Locate the cell with the specified text and output its (x, y) center coordinate. 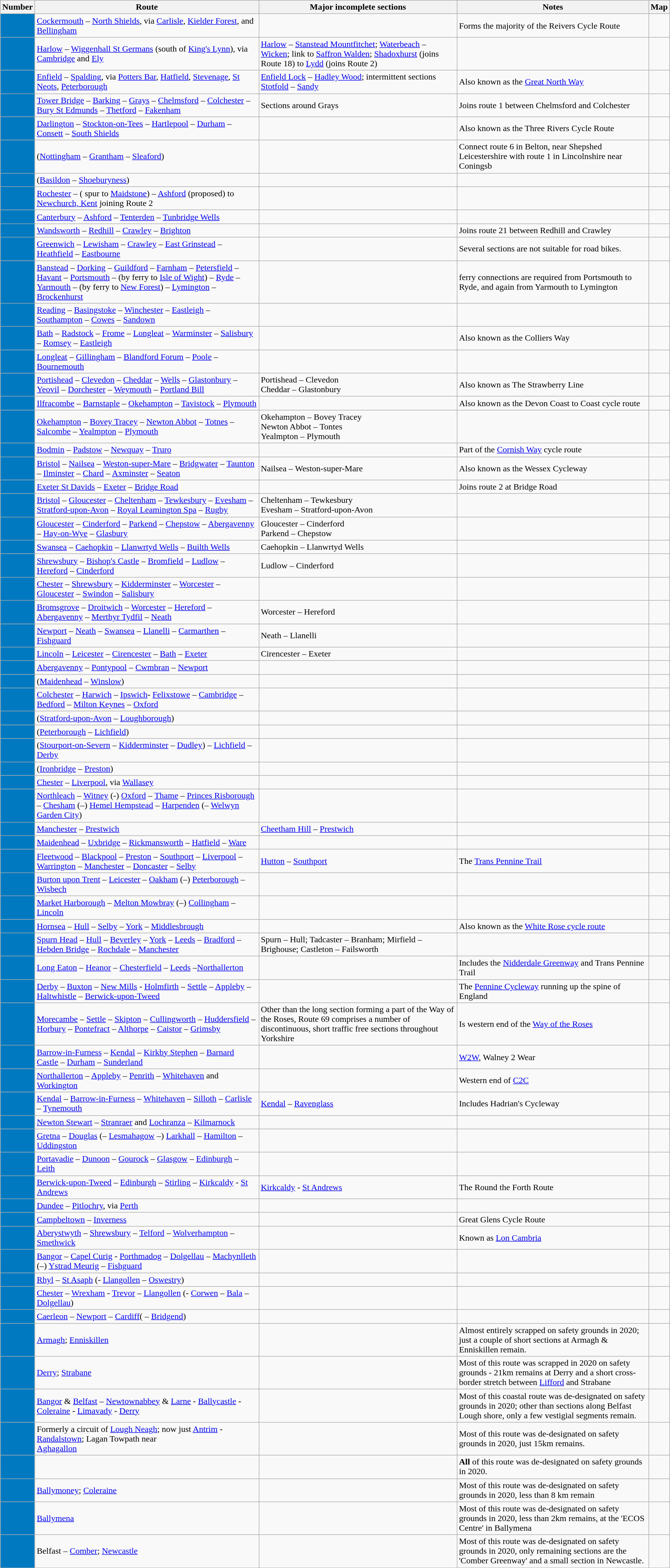
Longleat – Gillingham – Blandford Forum – Poole – Bournemouth (147, 362)
Harlow – Stanstead Mountfitchet; Waterbeach – Wicken; link to Saffron Walden; Shadoxhurst (joins Route 18) to Lydd (joins Route 2) (358, 54)
Joins route 21 between Redhill and Crawley (553, 230)
Also known as The Strawberry Line (553, 385)
ferry connections are required from Portsmouth to Ryde, and again from Yarmouth to Lymington (553, 282)
Forms the majority of the Reivers Cycle Route (553, 26)
Ballymena (147, 1518)
Belfast – Comber; Newcastle (147, 1551)
Derry; Strabane (147, 1373)
All of this route was de-designated on safety grounds in 2020. (553, 1467)
Burton upon Trent – Leicester – Oakham (–) Peterborough – Wisbech (147, 884)
Bristol – Nailsea – Weston-super-Mare – Bridgwater – Taunton – Ilminster – Chard – Axminster – Seaton (147, 468)
Known as Lon Cambria (553, 1238)
Bristol – Gloucester – Cheltenham – Tewkesbury – Evesham – Stratford-upon-Avon – Royal Leamington Spa – Rugby (147, 505)
Maidenhead – Uxbridge – Rickmansworth – Hatfield – Ware (147, 842)
(Nottingham – Grantham – Sleaford) (147, 157)
Map (659, 7)
(Basildon – Shoeburyness) (147, 180)
Joins route 2 at Bridge Road (553, 487)
Gloucester – Cinderford – Parkend – Chepstow – Abergavenny – Hay-on-Wye – Glasbury (147, 529)
Aberystwyth – Shrewsbury – Telford – Wolverhampton – Smethwick (147, 1238)
Ludlow – Cinderford (358, 565)
Kendal – Ravenglass (358, 1104)
Rhyl – St Asaph (- Llangollen – Oswestry) (147, 1280)
Great Glens Cycle Route (553, 1219)
Reading – Basingstoke – Winchester – Eastleigh – Southampton – Cowes – Sandown (147, 315)
Caerleon – Newport – Cardiff( – Bridgend) (147, 1317)
Harlow – Wiggenhall St Germans (south of King's Lynn), via Cambridge and Ely (147, 54)
Enfield – Spalding, via Potters Bar, Hatfield, Stevenage, St Neots, Peterborough (147, 82)
Lincoln – Leicester – Cirencester – Bath – Exeter (147, 654)
Kirkcaldy - St Andrews (358, 1187)
Colchester – Harwich – Ipswich- Felixstowe – Cambridge – Bedford – Milton Keynes – Oxford (147, 700)
Sections around Grays (358, 105)
Neath – Llanelli (358, 635)
Market Harborough – Melton Mowbray (–) Collingham – Lincoln (147, 908)
Most of this route was de-designated on safety grounds in 2020, just 15km remains. (553, 1439)
Portishead – Clevedon – Cheddar – Wells – Glastonbury – Yeovil – Dorchester – Weymouth – Portland Bill (147, 385)
Darlington – Stockton-on-Tees – Hartlepool – Durham – Consett – South Shields (147, 128)
Route (147, 7)
Bath – Radstock – Frome – Longleat – Warminster – Salisbury – Romsey – Eastleigh (147, 338)
Most of this route was de-designated on safety grounds in 2020, less than 2km remains, at the 'ECOS Centre' in Ballymena (553, 1518)
Ilfracombe – Barnstaple – Okehampton – Tavistock – Plymouth (147, 403)
Derby – Buxton – New Mills - Holmfirth – Settle – Appleby – Haltwhistle – Berwick-upon-Tweed (147, 991)
The Trans Pennine Trail (553, 861)
(Stourport-on-Severn – Kidderminster – Dudley) – Lichfield – Derby (147, 750)
Tower Bridge – Barking – Grays – Chelmsford – Colchester – Bury St Edmunds – Thetford – Fakenham (147, 105)
Western end of C2C (553, 1080)
Bangor – Capel Curig - Porthmadog – Dolgellau – Machynlleth (–) Ystrad Meurig – Fishguard (147, 1261)
Also known as the Great North Way (553, 82)
Worcester – Hereford (358, 612)
Wandsworth – Redhill – Crawley – Brighton (147, 230)
Nailsea – Weston-super-Mare (358, 468)
Hornsea – Hull – Selby – York – Middlesbrough (147, 926)
Several sections are not suitable for road bikes. (553, 249)
Most of this route was scrapped in 2020 on safety grounds - 21km remains at Derry and a short cross-border stretch between Lifford and Strabane (553, 1373)
Campbeltown – Inverness (147, 1219)
Most of this route was de-designated on safety grounds in 2020, less than 8 km remain (553, 1490)
Shrewsbury – Bishop's Castle – Bromfield – Ludlow – Hereford – Cinderford (147, 565)
Also known as the Colliers Way (553, 338)
Also known as the Wessex Cycleway (553, 468)
Almost entirely scrapped on safety grounds in 2020; just a couple of short sections at Armagh & Enniskillen remain. (553, 1340)
Bangor & Belfast – Newtownabbey & Larne - Ballycastle - Coleraine - Limavady - Derry (147, 1406)
Swansea – Caehopkin – Llanwrtyd Wells – Builth Wells (147, 547)
Portishead – Clevedon Cheddar – Glastonbury (358, 385)
Portavadie – Dunoon – Gourock – Glasgow – Edinburgh – Leith (147, 1164)
Exeter St Davids – Exeter – Bridge Road (147, 487)
Dundee – Pitlochry, via Perth (147, 1206)
Manchester – Prestwich (147, 829)
Major incomplete sections (358, 7)
Barrow-in-Furness – Kendal – Kirkby Stephen – Barnard Castle – Durham – Sunderland (147, 1057)
Spurn – Hull; Tadcaster – Branham; Mirfield – Brighouse; Castleton – Failsworth (358, 945)
The Pennine Cycleway running up the spine of England (553, 991)
Gloucester – CinderfordParkend – Chepstow (358, 529)
Also known as the White Rose cycle route (553, 926)
Enfield Lock – Hadley Wood; intermittent sections Stotfold – Sandy (358, 82)
W2W, Walney 2 Wear (553, 1057)
Bodmin – Padstow – Newquay – Truro (147, 450)
Abergavenny – Pontypool – Cwmbran – Newport (147, 668)
Cirencester – Exeter (358, 654)
Okehampton – Bovey Tracey – Newton Abbot – Totnes – Salcombe – Yealmpton – Plymouth (147, 427)
Long Eaton – Heanor – Chesterfield – Leeds –Northallerton (147, 968)
Cheltenham – Tewkesbury Evesham – Stratford-upon-Avon (358, 505)
Okehampton – Bovey TraceyNewton Abbot – TontesYealmpton – Plymouth (358, 427)
The Round the Forth Route (553, 1187)
Is western end of the Way of the Roses (553, 1024)
Newport – Neath – Swansea – Llanelli – Carmarthen – Fishguard (147, 635)
Also known as the Three Rivers Cycle Route (553, 128)
Joins route 1 between Chelmsford and Colchester (553, 105)
Canterbury – Ashford – Tenterden – Tunbridge Wells (147, 217)
Rochester – ( spur to Maidstone) – Ashford (proposed) to Newchurch, Kent joining Route 2 (147, 198)
Morecambe – Settle – Skipton – Cullingworth – Huddersfield – Horbury – Pontefract – Althorpe – Caistor – Grimsby (147, 1024)
Connect route 6 in Belton, near Shepshed Leicestershire with route 1 in Lincolnshire near Coningsb (553, 157)
Includes Hadrian's Cycleway (553, 1104)
Notes (553, 7)
Berwick-upon-Tweed – Edinburgh – Stirling – Kirkcaldy - St Andrews (147, 1187)
Chester – Liverpool, via Wallasey (147, 782)
Chester – Wrexham - Trevor – Llangollen (- Corwen – Bala – Dolgellau) (147, 1298)
Formerly a circuit of Lough Neagh; now just Antrim - Randalstown; Lagan Towpath nearAghagallon (147, 1439)
(Ironbridge – Preston) (147, 769)
Chester – Shrewsbury – Kidderminster – Worcester – Gloucester – Swindon – Salisbury (147, 589)
Northallerton – Appleby – Penrith – Whitehaven and Workington (147, 1080)
Bromsgrove – Droitwich – Worcester – Hereford – Abergavenny – Merthyr Tydfil – Neath (147, 612)
Includes the Nidderdale Greenway and Trans Pennine Trail (553, 968)
Cockermouth – North Shields, via Carlisle, Kielder Forest, and Bellingham (147, 26)
Kendal – Barrow-in-Furness – Whitehaven – Silloth – Carlisle – Tynemouth (147, 1104)
Ballymoney; Coleraine (147, 1490)
Cheetham Hill – Prestwich (358, 829)
Most of this route was de-designated on safety grounds in 2020, only remaining sections are the 'Comber Greenway' and a small section in Newcastle. (553, 1551)
Also known as the Devon Coast to Coast cycle route (553, 403)
Gretna – Douglas (– Lesmahagow –) Larkhall – Hamilton – Uddingston (147, 1140)
Greenwich – Lewisham – Crawley – East Grinstead – Heathfield – Eastbourne (147, 249)
Hutton – Southport (358, 861)
Newton Stewart – Stranraer and Lochranza – Kilmarnock (147, 1122)
Northleach – Witney (-) Oxford – Thame – Princes Risborough – Chesham (–) Hemel Hempstead – Harpenden (– Welwyn Garden City) (147, 805)
Part of the Cornish Way cycle route (553, 450)
Spurn Head – Hull – Beverley – York – Leeds – Bradford – Hebden Bridge – Rochdale – Manchester (147, 945)
Fleetwood – Blackpool – Preston – Southport – Liverpool – Warrington – Manchester – Doncaster – Selby (147, 861)
Number (18, 7)
(Stratford-upon-Avon – Loughborough) (147, 718)
(Peterborough – Lichfield) (147, 732)
(Maidenhead – Winslow) (147, 681)
Armagh; Enniskillen (147, 1340)
Caehopkin – Llanwrtyd Wells (358, 547)
